Scan for the cell matching the given text and deliver its (x, y) coordinate at center. 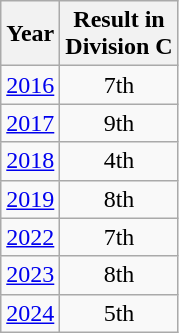
2017 (30, 123)
9th (119, 123)
4th (119, 161)
2019 (30, 199)
2016 (30, 85)
5th (119, 313)
Result inDivision C (119, 34)
2024 (30, 313)
2018 (30, 161)
Year (30, 34)
2023 (30, 275)
2022 (30, 237)
